Extract the [x, y] coordinate from the center of the cell holding the provided text.  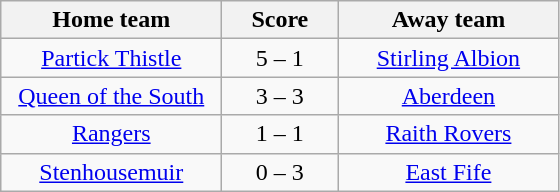
Rangers [112, 134]
Stenhousemuir [112, 172]
Raith Rovers [448, 134]
Aberdeen [448, 96]
1 – 1 [280, 134]
Score [280, 20]
5 – 1 [280, 58]
East Fife [448, 172]
3 – 3 [280, 96]
0 – 3 [280, 172]
Queen of the South [112, 96]
Partick Thistle [112, 58]
Stirling Albion [448, 58]
Away team [448, 20]
Home team [112, 20]
